Find where the given text appears and provide that cell's center as (X, Y) coordinate. 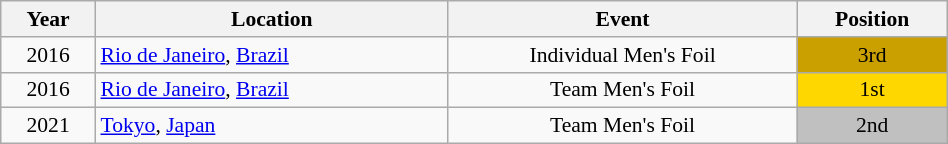
Location (272, 19)
2021 (48, 126)
Year (48, 19)
Individual Men's Foil (622, 55)
1st (872, 90)
Event (622, 19)
3rd (872, 55)
2nd (872, 126)
Position (872, 19)
Tokyo, Japan (272, 126)
